Search for the cell housing the specified text and yield its (x, y) center coordinate. 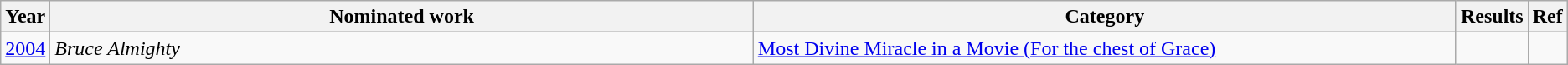
Nominated work (402, 17)
2004 (25, 48)
Most Divine Miracle in a Movie (For the chest of Grace) (1104, 48)
Category (1104, 17)
Bruce Almighty (402, 48)
Results (1492, 17)
Ref (1548, 17)
Year (25, 17)
